Return the [x, y] coordinate for the center point of the cell that contains the specified text.  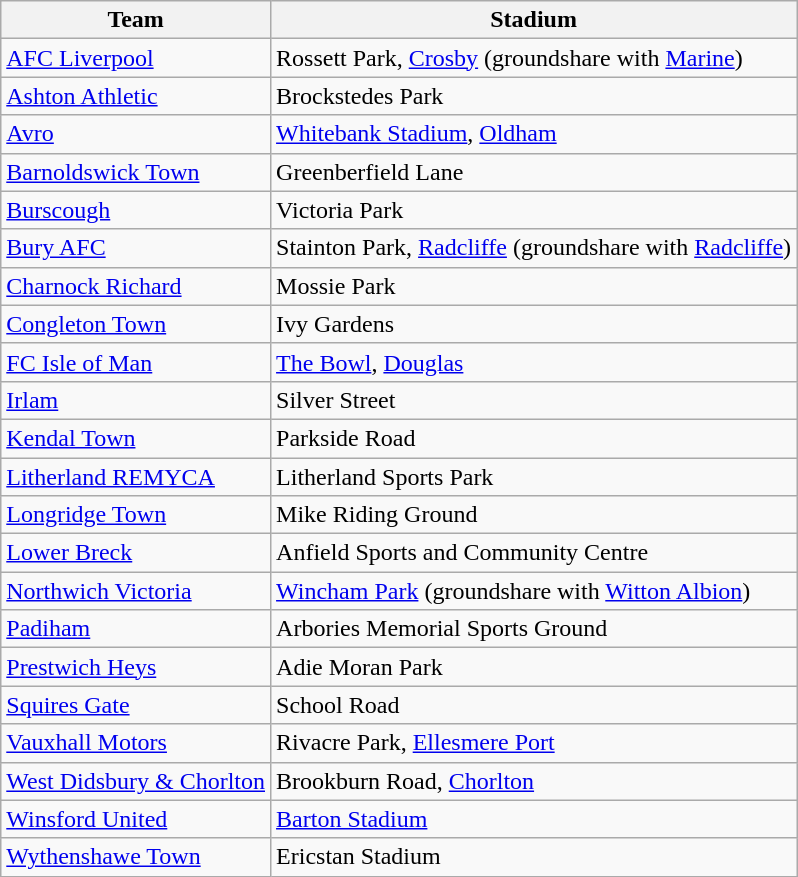
Litherland Sports Park [534, 477]
Silver Street [534, 400]
Arbories Memorial Sports Ground [534, 629]
Longridge Town [136, 515]
Northwich Victoria [136, 591]
West Didsbury & Chorlton [136, 781]
Congleton Town [136, 324]
AFC Liverpool [136, 58]
Barton Stadium [534, 819]
Vauxhall Motors [136, 743]
Whitebank Stadium, Oldham [534, 134]
Mike Riding Ground [534, 515]
Bury AFC [136, 248]
Adie Moran Park [534, 667]
Wincham Park (groundshare with Witton Albion) [534, 591]
FC Isle of Man [136, 362]
Ericstan Stadium [534, 857]
The Bowl, Douglas [534, 362]
Brookburn Road, Chorlton [534, 781]
Padiham [136, 629]
Victoria Park [534, 210]
Stadium [534, 20]
Team [136, 20]
Mossie Park [534, 286]
Winsford United [136, 819]
Brockstedes Park [534, 96]
School Road [534, 705]
Squires Gate [136, 705]
Charnock Richard [136, 286]
Burscough [136, 210]
Greenberfield Lane [534, 172]
Stainton Park, Radcliffe (groundshare with Radcliffe) [534, 248]
Rivacre Park, Ellesmere Port [534, 743]
Wythenshawe Town [136, 857]
Lower Breck [136, 553]
Prestwich Heys [136, 667]
Avro [136, 134]
Ivy Gardens [534, 324]
Kendal Town [136, 438]
Barnoldswick Town [136, 172]
Parkside Road [534, 438]
Litherland REMYCA [136, 477]
Anfield Sports and Community Centre [534, 553]
Rossett Park, Crosby (groundshare with Marine) [534, 58]
Irlam [136, 400]
Ashton Athletic [136, 96]
